Locate the cell with the specified text and output its [x, y] center coordinate. 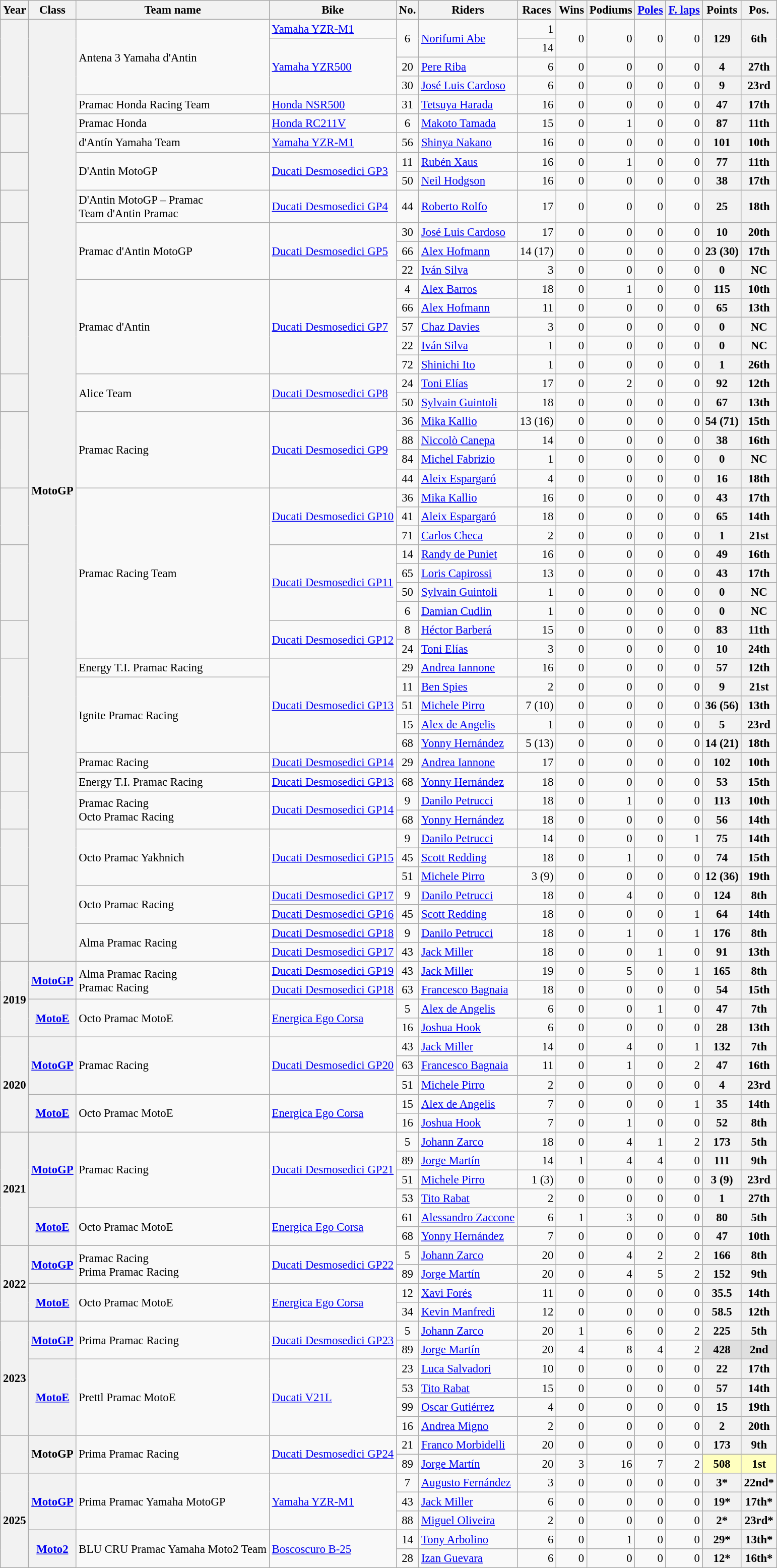
2019 [15, 999]
102 [722, 763]
23 [407, 1369]
Norifumi Abe [468, 38]
Ducati Desmosedici GP19 [333, 971]
Honda NSR500 [333, 105]
508 [722, 1464]
Pramac Honda Racing Team [172, 105]
13 [537, 573]
Antena 3 Yamaha d'Antin [172, 57]
Ducati Desmosedici GP23 [333, 1341]
24th [759, 649]
Podiums [611, 10]
1 (3) [537, 1179]
Year [15, 10]
3* [722, 1483]
14 (17) [537, 251]
Tony Arbolino [468, 1539]
Damian Cudlin [468, 611]
Niccolò Canepa [468, 441]
91 [722, 952]
Alessandro Zaccone [468, 1217]
31 [407, 105]
16th* [759, 1558]
Pere Riba [468, 67]
Augusto Fernández [468, 1483]
F. laps [684, 10]
225 [722, 1331]
113 [722, 800]
Ducati V21L [333, 1397]
Octo Pramac Racing [172, 904]
Pramac Honda [172, 123]
Riders [468, 10]
Miguel Oliveira [468, 1521]
Ducati Desmosedici GP12 [333, 639]
Ducati Desmosedici GP20 [333, 1065]
2023 [15, 1378]
Alice Team [172, 393]
13 (16) [537, 421]
Wins [571, 10]
Pramac RacingPrima Pramac Racing [172, 1265]
d'Antín Yamaha Team [172, 143]
35 [722, 1104]
92 [722, 384]
Pramac d'Antin MotoGP [172, 251]
36 (56) [722, 706]
Bike [333, 10]
12 (36) [722, 876]
58.5 [722, 1312]
115 [722, 289]
129 [722, 38]
83 [722, 630]
Points [722, 10]
111 [722, 1161]
Ducati Desmosedici GP5 [333, 251]
54 (71) [722, 421]
21 [407, 1445]
61 [407, 1217]
Ducati Desmosedici GP10 [333, 516]
Kevin Manfredi [468, 1312]
6th [759, 38]
Tetsuya Harada [468, 105]
Ducati Desmosedici GP15 [333, 857]
Ducati Desmosedici GP11 [333, 583]
5 (13) [537, 743]
Roberto Rolfo [468, 207]
2* [722, 1521]
2025 [15, 1521]
Prettl Pramac MotoE [172, 1397]
74 [722, 857]
165 [722, 971]
152 [722, 1274]
Moto2 [52, 1548]
54 [722, 990]
80 [722, 1217]
23 (30) [722, 251]
Prima Pramac Yamaha MotoGP [172, 1502]
Honda RC211V [333, 123]
428 [722, 1350]
Rubén Xaus [468, 162]
Chaz Davies [468, 327]
Loris Capirossi [468, 573]
71 [407, 535]
132 [722, 1047]
124 [722, 895]
Ducati Desmosedici GP4 [333, 207]
Pramac RacingOcto Pramac Racing [172, 809]
Randy de Puniet [468, 554]
72 [407, 365]
176 [722, 933]
41 [407, 516]
Pramac d'Antin [172, 327]
Yamaha YZR500 [333, 67]
Ben Spies [468, 687]
Oscar Gutiérrez [468, 1407]
25 [722, 207]
Franco Morbidelli [468, 1445]
Ducati Desmosedici GP3 [333, 171]
Ducati Desmosedici GP7 [333, 327]
17th* [759, 1501]
77 [722, 162]
2nd [759, 1350]
Poles [650, 10]
99 [407, 1407]
Carlos Checa [468, 535]
101 [722, 143]
67 [722, 403]
49 [722, 554]
Héctor Barberá [468, 630]
Ducati Desmosedici GP21 [333, 1170]
Class [52, 10]
Boscoscuro B-25 [333, 1548]
Shinichi Ito [468, 365]
Michel Fabrizio [468, 460]
166 [722, 1256]
23rd* [759, 1521]
1st [759, 1464]
26th [759, 365]
Alma Pramac RacingPramac Racing [172, 981]
Pramac Racing Team [172, 573]
Ducati Desmosedici GP16 [333, 914]
13th* [759, 1539]
D'Antin MotoGP – PramacTeam d'Antin Pramac [172, 207]
64 [722, 914]
35.5 [722, 1293]
19* [722, 1501]
D'Antin MotoGP [172, 171]
75 [722, 838]
29* [722, 1539]
Neil Hodgson [468, 180]
2020 [15, 1085]
84 [407, 460]
2021 [15, 1189]
87 [722, 123]
52 [722, 1122]
34 [407, 1312]
No. [407, 10]
Ducati Desmosedici GP24 [333, 1454]
Races [537, 10]
19 [537, 971]
14 (21) [722, 743]
Andrea Migno [468, 1426]
22nd* [759, 1483]
Ducati Desmosedici GP8 [333, 393]
Izan Guevara [468, 1558]
Xavi Forés [468, 1293]
2022 [15, 1284]
Ducati Desmosedici GP9 [333, 450]
Makoto Tamada [468, 123]
Team name [172, 10]
7 (10) [537, 706]
BLU CRU Pramac Yamaha Moto2 Team [172, 1548]
Alma Pramac Racing [172, 943]
Shinya Nakano [468, 143]
Alex Barros [468, 289]
Ducati Desmosedici GP22 [333, 1265]
Octo Pramac Yakhnich [172, 857]
Luca Salvadori [468, 1369]
12* [722, 1558]
Pos. [759, 10]
Ignite Pramac Racing [172, 715]
